Detect which cell encompasses the target text, then output its (X, Y) center coordinate. 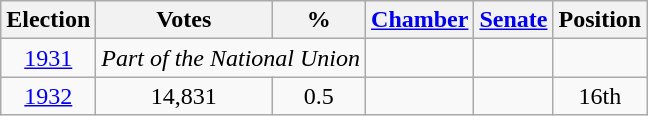
Position (600, 20)
Election (48, 20)
16th (600, 96)
% (319, 20)
0.5 (319, 96)
Votes (184, 20)
1932 (48, 96)
Part of the National Union (231, 58)
1931 (48, 58)
14,831 (184, 96)
Chamber (420, 20)
Senate (514, 20)
